Return the (x, y) coordinate for the center point of the cell that contains the specified text.  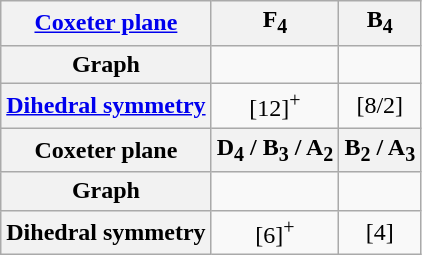
[6]+ (275, 232)
F4 (275, 23)
[8/2] (380, 106)
[12]+ (275, 106)
B4 (380, 23)
[4] (380, 232)
B2 / A3 (380, 150)
D4 / B3 / A2 (275, 150)
